Capture the cell that displays the provided text and extract its [X, Y] central coordinate. 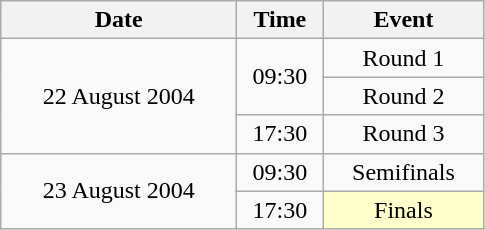
Time [280, 20]
Round 2 [404, 96]
23 August 2004 [119, 191]
Round 3 [404, 134]
Round 1 [404, 58]
Semifinals [404, 172]
22 August 2004 [119, 96]
Event [404, 20]
Finals [404, 210]
Date [119, 20]
